Extract the (x, y) coordinate from the center of the cell holding the provided text.  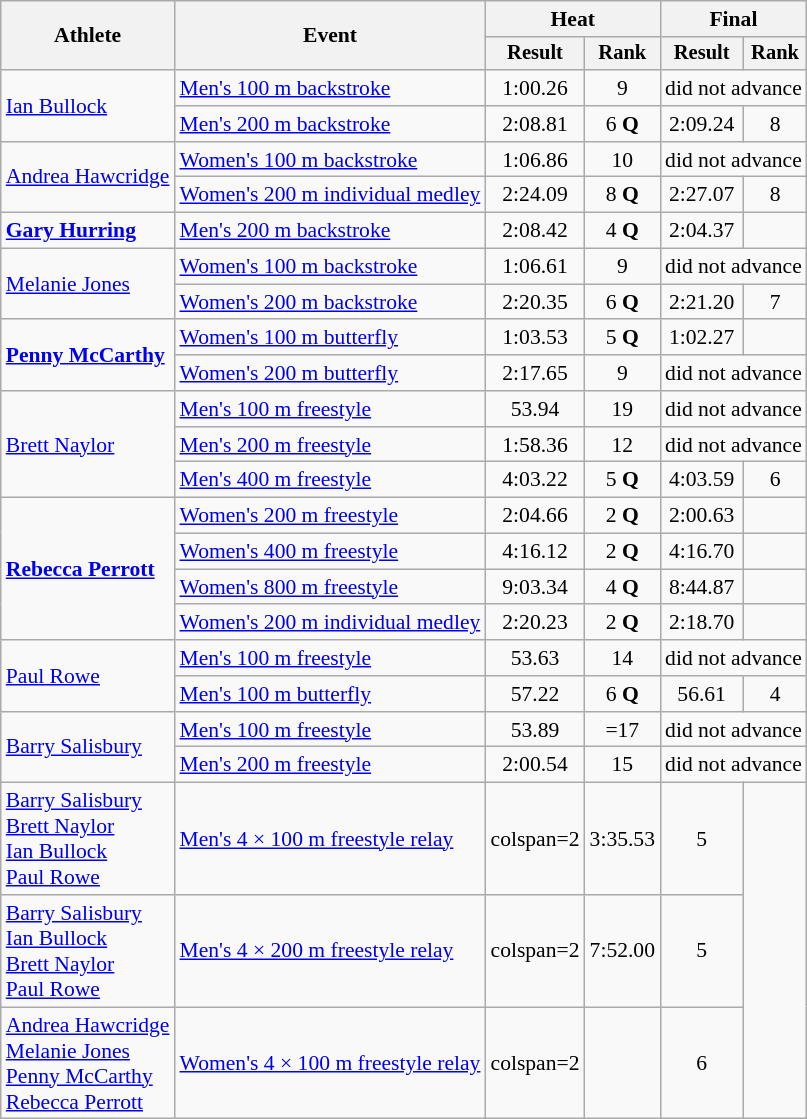
19 (622, 409)
Men's 100 m butterfly (330, 694)
7 (775, 302)
15 (622, 765)
Gary Hurring (88, 231)
2:00.63 (702, 516)
Women's 400 m freestyle (330, 552)
1:58.36 (534, 445)
8 Q (622, 195)
12 (622, 445)
Women's 200 m butterfly (330, 373)
53.94 (534, 409)
Men's 4 × 200 m freestyle relay (330, 951)
Women's 100 m butterfly (330, 338)
14 (622, 658)
3:35.53 (622, 839)
2:20.35 (534, 302)
7:52.00 (622, 951)
Women's 800 m freestyle (330, 587)
4:16.12 (534, 552)
Barry Salisbury (88, 748)
1:03.53 (534, 338)
53.89 (534, 730)
Rebecca Perrott (88, 569)
Heat (572, 19)
Ian Bullock (88, 106)
Men's 4 × 100 m freestyle relay (330, 839)
2:04.66 (534, 516)
2:08.42 (534, 231)
53.63 (534, 658)
Penny McCarthy (88, 356)
Men's 400 m freestyle (330, 480)
1:02.27 (702, 338)
4:03.59 (702, 480)
Paul Rowe (88, 676)
4 (775, 694)
Barry SalisburyBrett NaylorIan BullockPaul Rowe (88, 839)
9:03.34 (534, 587)
Athlete (88, 36)
2:04.37 (702, 231)
1:00.26 (534, 88)
8:44.87 (702, 587)
1:06.86 (534, 160)
2:24.09 (534, 195)
2:21.20 (702, 302)
2:09.24 (702, 124)
Brett Naylor (88, 444)
2:20.23 (534, 623)
57.22 (534, 694)
=17 (622, 730)
2:18.70 (702, 623)
2:17.65 (534, 373)
Men's 100 m backstroke (330, 88)
Andrea HawcridgeMelanie JonesPenny McCarthyRebecca Perrott (88, 1063)
Event (330, 36)
2:08.81 (534, 124)
56.61 (702, 694)
10 (622, 160)
Women's 4 × 100 m freestyle relay (330, 1063)
Andrea Hawcridge (88, 178)
1:06.61 (534, 267)
2:27.07 (702, 195)
Women's 200 m backstroke (330, 302)
Melanie Jones (88, 284)
4:16.70 (702, 552)
Women's 200 m freestyle (330, 516)
2:00.54 (534, 765)
Final (734, 19)
4:03.22 (534, 480)
Barry SalisburyIan BullockBrett NaylorPaul Rowe (88, 951)
